Identify which cell holds the provided text, then report its (X, Y) central coordinate. 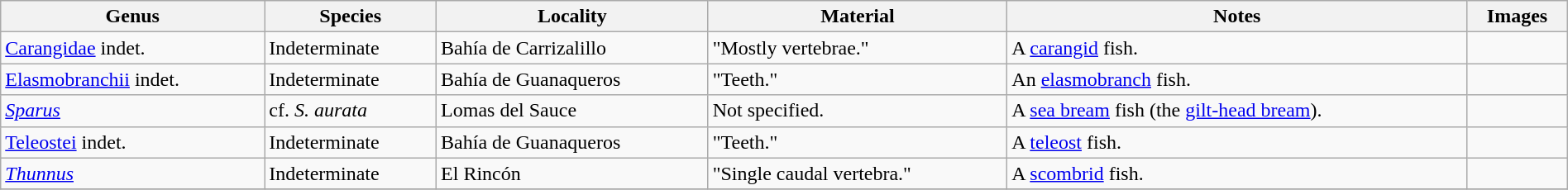
A teleost fish. (1237, 142)
Bahía de Carrizalillo (572, 48)
Images (1518, 17)
Carangidae indet. (132, 48)
A scombrid fish. (1237, 173)
An elasmobranch fish. (1237, 79)
Notes (1237, 17)
El Rincón (572, 173)
Species (351, 17)
Not specified. (858, 111)
Lomas del Sauce (572, 111)
"Single caudal vertebra." (858, 173)
A sea bream fish (the gilt-head bream). (1237, 111)
A carangid fish. (1237, 48)
cf. S. aurata (351, 111)
Thunnus (132, 173)
Locality (572, 17)
Teleostei indet. (132, 142)
Genus (132, 17)
"Mostly vertebrae." (858, 48)
Material (858, 17)
Elasmobranchii indet. (132, 79)
Sparus (132, 111)
